Find where the given text appears and provide that cell's center as (x, y) coordinate. 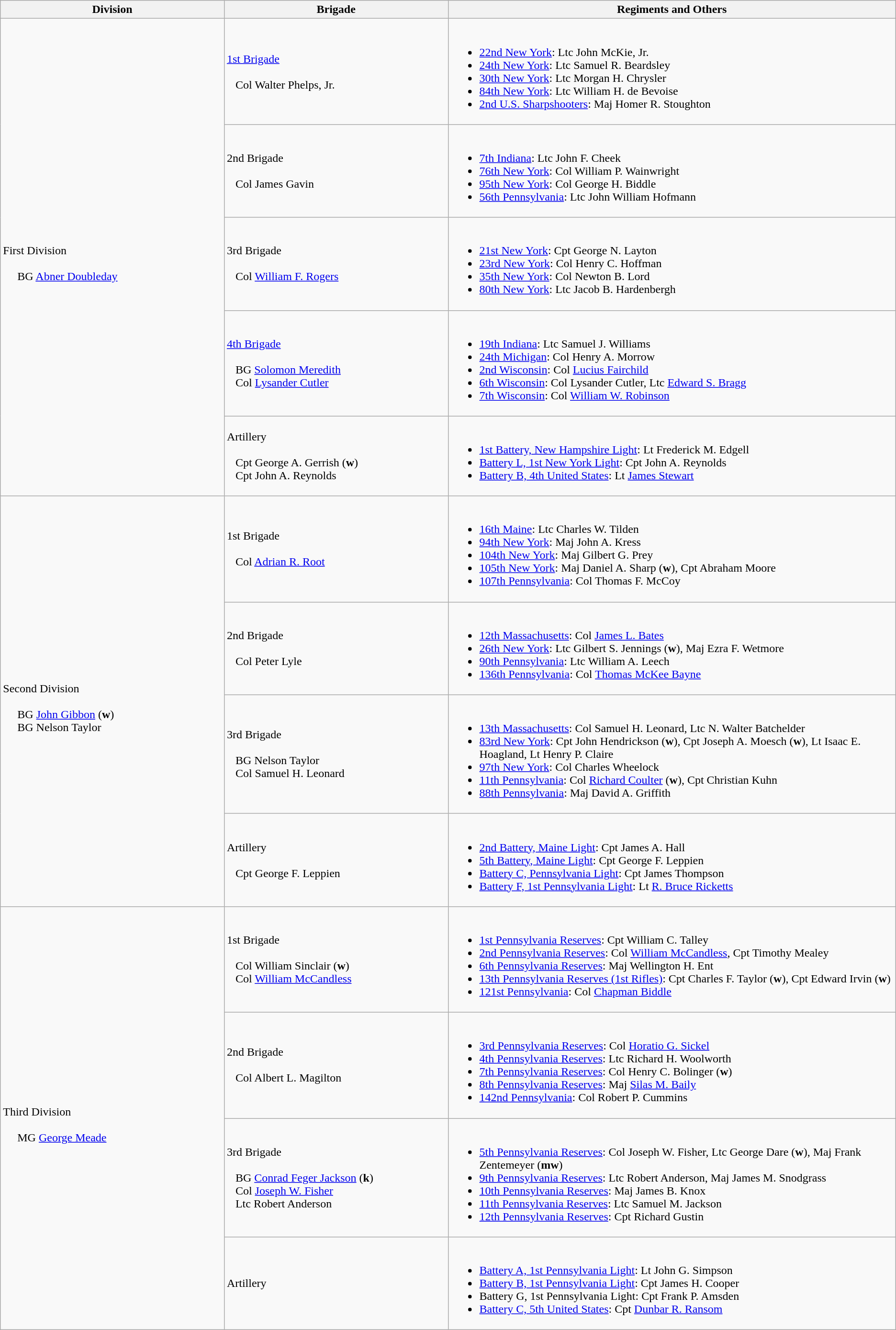
Second Division BG John Gibbon (w) BG Nelson Taylor (112, 701)
1st Brigade Col Walter Phelps, Jr. (336, 72)
Regiments and Others (672, 10)
3rd Brigade Col William F. Rogers (336, 264)
First Division BG Abner Doubleday (112, 258)
2nd Brigade Col James Gavin (336, 171)
3rd Brigade BG Conrad Feger Jackson (k) Col Joseph W. Fisher Ltc Robert Anderson (336, 1178)
Brigade (336, 10)
Division (112, 10)
1st Brigade Col William Sinclair (w) Col William McCandless (336, 959)
2nd Brigade Col Peter Lyle (336, 648)
2nd Brigade Col Albert L. Magilton (336, 1065)
7th Indiana: Ltc John F. Cheek76th New York: Col William P. Wainwright95th New York: Col George H. Biddle56th Pennsylvania: Ltc John William Hofmann (672, 171)
Artillery Cpt George A. Gerrish (w) Cpt John A. Reynolds (336, 456)
3rd Brigade BG Nelson Taylor Col Samuel H. Leonard (336, 754)
Artillery (336, 1284)
21st New York: Cpt George N. Layton23rd New York: Col Henry C. Hoffman35th New York: Col Newton B. Lord80th New York: Ltc Jacob B. Hardenbergh (672, 264)
1st Brigade Col Adrian R. Root (336, 549)
Artillery Cpt George F. Leppien (336, 860)
Third Division MG George Meade (112, 1118)
4th Brigade BG Solomon Meredith Col Lysander Cutler (336, 363)
